Extract the (X, Y) coordinate from the center of the cell holding the provided text.  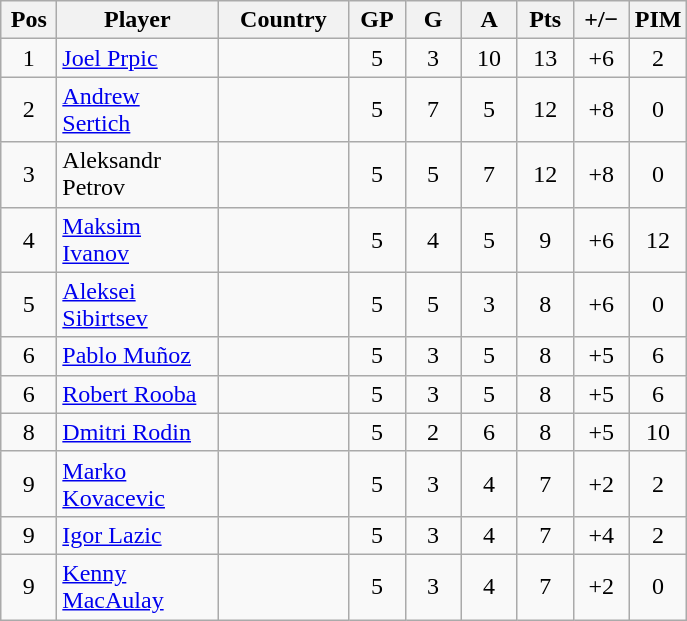
PIM (658, 20)
Marko Kovacevic (138, 484)
+4 (601, 535)
GP (377, 20)
1 (29, 58)
Player (138, 20)
Kenny MacAulay (138, 586)
Pts (545, 20)
A (489, 20)
Pablo Muñoz (138, 356)
Country (284, 20)
Aleksandr Petrov (138, 174)
G (433, 20)
Robert Rooba (138, 394)
Andrew Sertich (138, 110)
Maksim Ivanov (138, 240)
Dmitri Rodin (138, 432)
Aleksei Sibirtsev (138, 304)
13 (545, 58)
+/− (601, 20)
Igor Lazic (138, 535)
Joel Prpic (138, 58)
Pos (29, 20)
